For the text-containing cell, return its midpoint in (x, y) coordinate format. 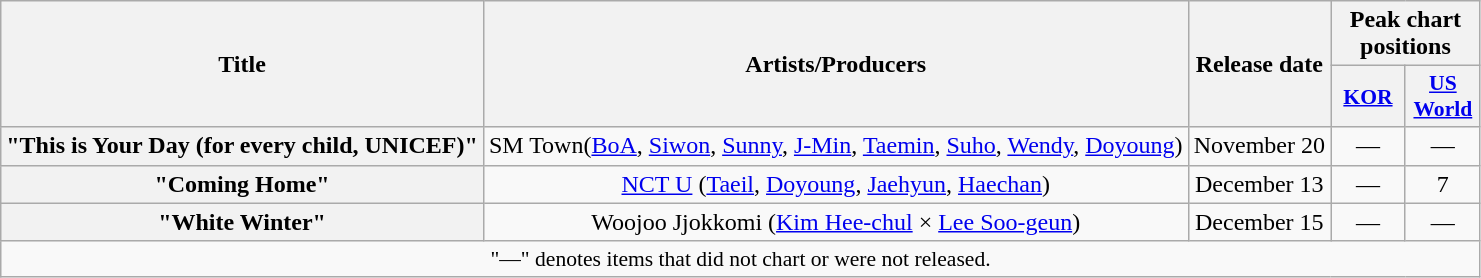
Title (242, 64)
"—" denotes items that did not chart or were not released. (741, 259)
7 (1442, 184)
Artists/Producers (836, 64)
December 15 (1259, 222)
"White Winter" (242, 222)
"Coming Home" (242, 184)
"This is Your Day (for every child, UNICEF)" (242, 146)
Peak chartpositions (1405, 34)
December 13 (1259, 184)
Release date (1259, 64)
Woojoo Jjokkomi (Kim Hee-chul × Lee Soo-geun) (836, 222)
NCT U (Taeil, Doyoung, Jaehyun, Haechan) (836, 184)
November 20 (1259, 146)
SM Town(BoA, Siwon, Sunny, J-Min, Taemin, Suho, Wendy, Doyoung) (836, 146)
USWorld (1442, 96)
KOR (1368, 96)
